Extract the [X, Y] coordinate from the center of the cell holding the provided text.  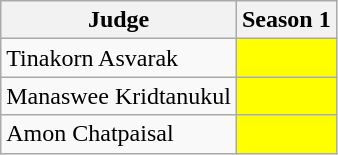
Season 1 [286, 20]
Manaswee Kridtanukul [119, 96]
Tinakorn Asvarak [119, 58]
Judge [119, 20]
Amon Chatpaisal [119, 134]
